From the cell containing the given text, extract its center point as (X, Y) coordinate. 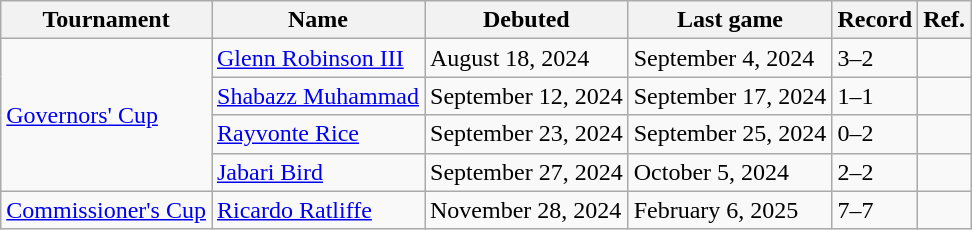
Ref. (944, 20)
3–2 (875, 58)
September 27, 2024 (526, 172)
September 4, 2024 (730, 58)
Last game (730, 20)
Tournament (106, 20)
Governors' Cup (106, 115)
Shabazz Muhammad (318, 96)
Record (875, 20)
October 5, 2024 (730, 172)
Glenn Robinson III (318, 58)
2–2 (875, 172)
Rayvonte Rice (318, 134)
September 12, 2024 (526, 96)
September 17, 2024 (730, 96)
1–1 (875, 96)
November 28, 2024 (526, 210)
September 25, 2024 (730, 134)
Debuted (526, 20)
August 18, 2024 (526, 58)
0–2 (875, 134)
7–7 (875, 210)
September 23, 2024 (526, 134)
February 6, 2025 (730, 210)
Commissioner's Cup (106, 210)
Ricardo Ratliffe (318, 210)
Name (318, 20)
Jabari Bird (318, 172)
